From the cell containing the given text, extract its center point as [x, y] coordinate. 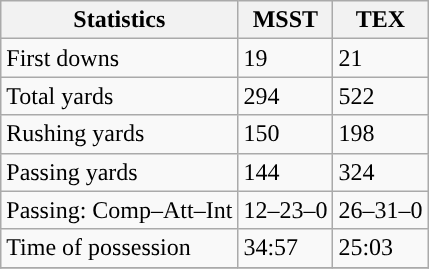
144 [286, 172]
Statistics [120, 20]
34:57 [286, 248]
Time of possession [120, 248]
12–23–0 [286, 210]
21 [380, 58]
150 [286, 134]
Rushing yards [120, 134]
Total yards [120, 96]
Passing yards [120, 172]
25:03 [380, 248]
522 [380, 96]
324 [380, 172]
294 [286, 96]
TEX [380, 20]
198 [380, 134]
MSST [286, 20]
19 [286, 58]
26–31–0 [380, 210]
Passing: Comp–Att–Int [120, 210]
First downs [120, 58]
